For the text-containing cell, return its midpoint in [x, y] coordinate format. 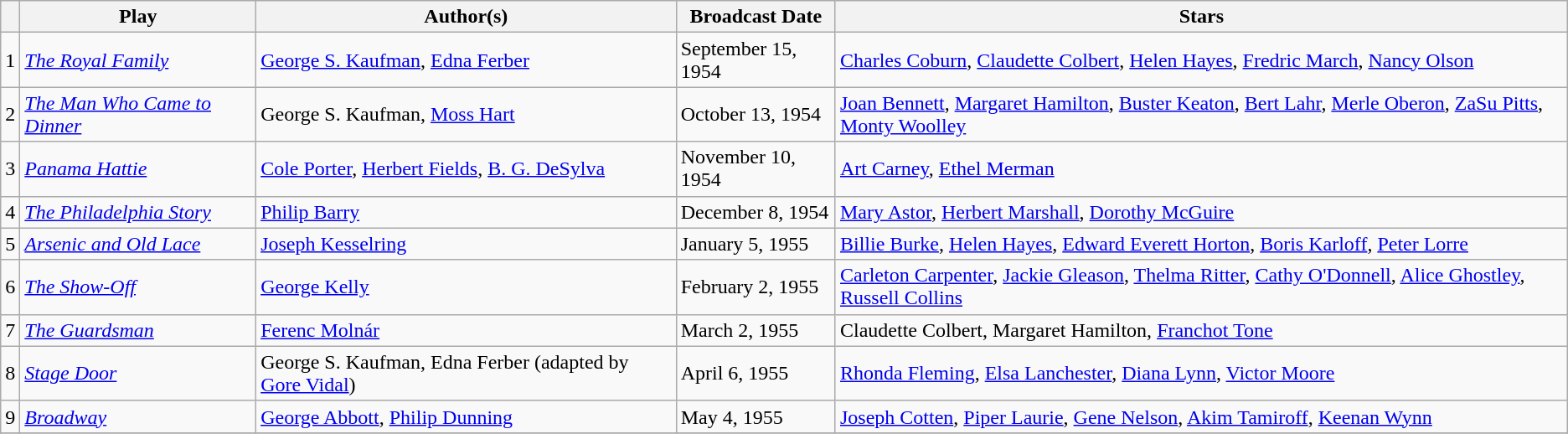
9 [10, 416]
The Royal Family [138, 60]
Broadcast Date [756, 17]
4 [10, 212]
6 [10, 287]
Arsenic and Old Lace [138, 244]
Joan Bennett, Margaret Hamilton, Buster Keaton, Bert Lahr, Merle Oberon, ZaSu Pitts, Monty Woolley [1201, 114]
Stage Door [138, 374]
April 6, 1955 [756, 374]
March 2, 1955 [756, 330]
Author(s) [466, 17]
Charles Coburn, Claudette Colbert, Helen Hayes, Fredric March, Nancy Olson [1201, 60]
Ferenc Molnár [466, 330]
George S. Kaufman, Edna Ferber (adapted by Gore Vidal) [466, 374]
October 13, 1954 [756, 114]
September 15, 1954 [756, 60]
5 [10, 244]
George S. Kaufman, Moss Hart [466, 114]
1 [10, 60]
December 8, 1954 [756, 212]
2 [10, 114]
Philip Barry [466, 212]
Play [138, 17]
Broadway [138, 416]
3 [10, 169]
Cole Porter, Herbert Fields, B. G. DeSylva [466, 169]
7 [10, 330]
Mary Astor, Herbert Marshall, Dorothy McGuire [1201, 212]
The Man Who Came to Dinner [138, 114]
The Show-Off [138, 287]
George S. Kaufman, Edna Ferber [466, 60]
November 10, 1954 [756, 169]
Claudette Colbert, Margaret Hamilton, Franchot Tone [1201, 330]
Billie Burke, Helen Hayes, Edward Everett Horton, Boris Karloff, Peter Lorre [1201, 244]
January 5, 1955 [756, 244]
May 4, 1955 [756, 416]
The Guardsman [138, 330]
Carleton Carpenter, Jackie Gleason, Thelma Ritter, Cathy O'Donnell, Alice Ghostley, Russell Collins [1201, 287]
George Kelly [466, 287]
Joseph Cotten, Piper Laurie, Gene Nelson, Akim Tamiroff, Keenan Wynn [1201, 416]
February 2, 1955 [756, 287]
George Abbott, Philip Dunning [466, 416]
Stars [1201, 17]
Panama Hattie [138, 169]
Art Carney, Ethel Merman [1201, 169]
The Philadelphia Story [138, 212]
Joseph Kesselring [466, 244]
Rhonda Fleming, Elsa Lanchester, Diana Lynn, Victor Moore [1201, 374]
8 [10, 374]
